From the cell containing the given text, extract its center point as [X, Y] coordinate. 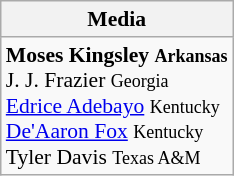
Media [117, 19]
Moses Kingsley ArkansasJ. J. Frazier GeorgiaEdrice Adebayo KentuckyDe'Aaron Fox KentuckyTyler Davis Texas A&M [117, 106]
